Locate the cell with the specified text and output its [X, Y] center coordinate. 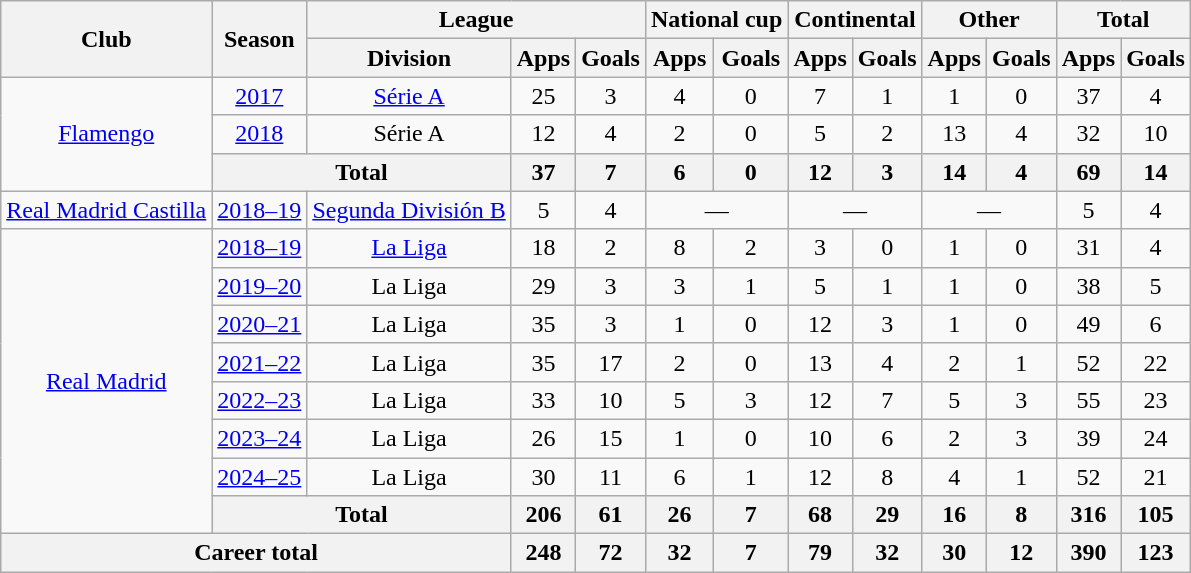
2020–21 [260, 324]
2024–25 [260, 477]
Continental [855, 20]
Club [106, 39]
Other [989, 20]
2018 [260, 134]
39 [1088, 438]
105 [1156, 515]
123 [1156, 553]
49 [1088, 324]
31 [1088, 248]
National cup [716, 20]
22 [1156, 362]
23 [1156, 400]
Division [409, 58]
15 [611, 438]
Season [260, 39]
2021–22 [260, 362]
33 [543, 400]
2023–24 [260, 438]
2017 [260, 96]
390 [1088, 553]
24 [1156, 438]
Flamengo [106, 134]
69 [1088, 172]
72 [611, 553]
16 [954, 515]
2022–23 [260, 400]
55 [1088, 400]
206 [543, 515]
Real Madrid Castilla [106, 210]
18 [543, 248]
79 [820, 553]
38 [1088, 286]
25 [543, 96]
Career total [256, 553]
316 [1088, 515]
Real Madrid [106, 381]
2019–20 [260, 286]
68 [820, 515]
248 [543, 553]
League [476, 20]
17 [611, 362]
11 [611, 477]
Segunda División B [409, 210]
61 [611, 515]
21 [1156, 477]
